For the text-containing cell, return its midpoint in (x, y) coordinate format. 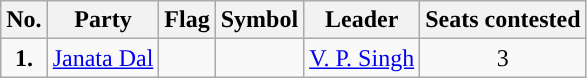
Seats contested (503, 20)
V. P. Singh (362, 58)
Party (103, 20)
No. (24, 20)
3 (503, 58)
Janata Dal (103, 58)
Symbol (259, 20)
1. (24, 58)
Flag (187, 20)
Leader (362, 20)
